Return [X, Y] of the center of cell containing provided text 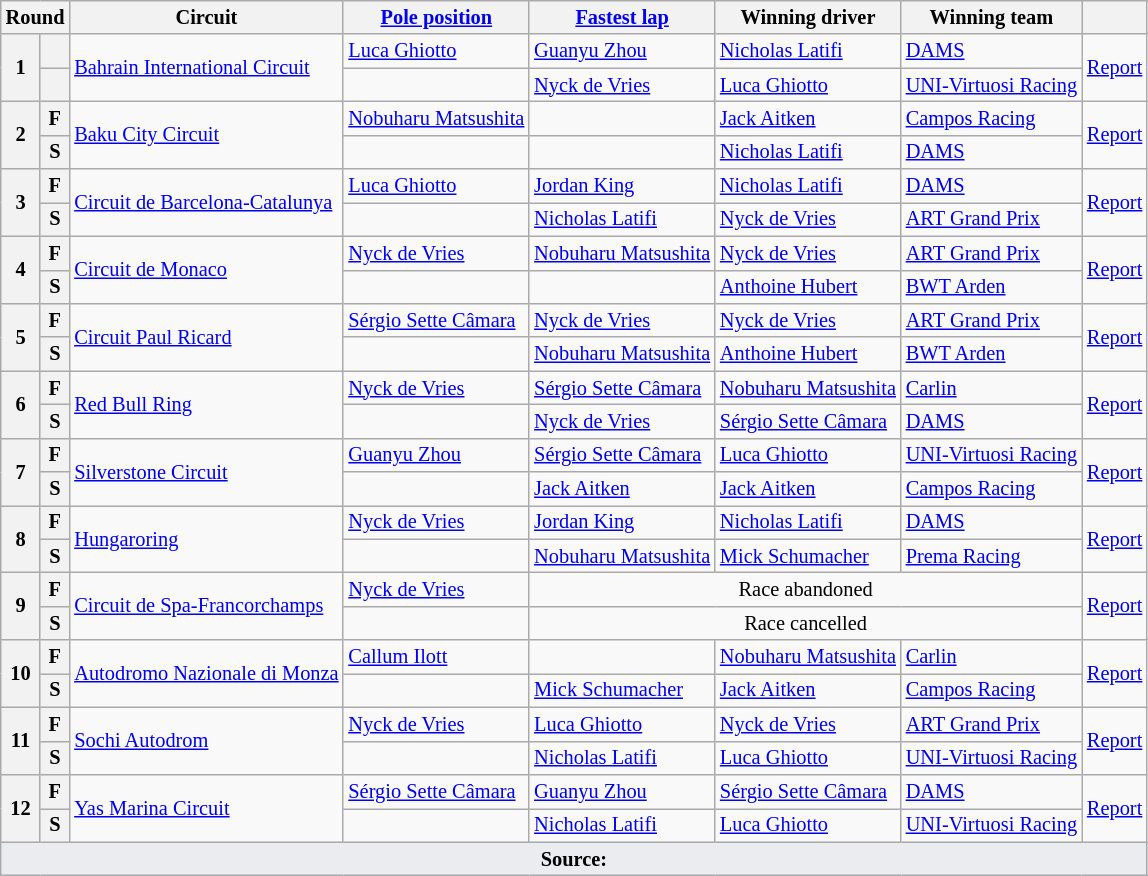
Winning team [992, 17]
12 [20, 808]
1 [20, 68]
10 [20, 674]
Race abandoned [806, 589]
7 [20, 472]
Callum Ilott [436, 657]
Bahrain International Circuit [206, 68]
Source: [574, 859]
Circuit de Monaco [206, 270]
8 [20, 538]
Circuit de Barcelona-Catalunya [206, 202]
Silverstone Circuit [206, 472]
11 [20, 740]
Sochi Autodrom [206, 740]
Race cancelled [806, 623]
4 [20, 270]
Red Bull Ring [206, 404]
Winning driver [808, 17]
Circuit [206, 17]
3 [20, 202]
Hungaroring [206, 538]
5 [20, 336]
Circuit de Spa-Francorchamps [206, 606]
Fastest lap [622, 17]
6 [20, 404]
Circuit Paul Ricard [206, 336]
Prema Racing [992, 556]
9 [20, 606]
Baku City Circuit [206, 134]
Round [36, 17]
Autodromo Nazionale di Monza [206, 674]
Yas Marina Circuit [206, 808]
2 [20, 134]
Pole position [436, 17]
